Find where the given text appears and provide that cell's center as (X, Y) coordinate. 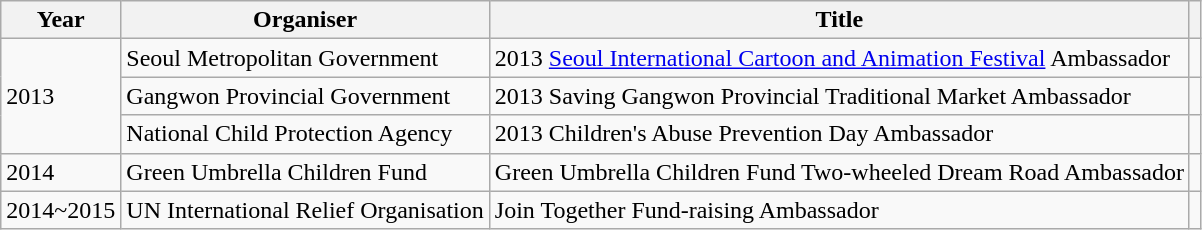
Title (839, 20)
2013 Seoul International Cartoon and Animation Festival Ambassador (839, 58)
2013 Saving Gangwon Provincial Traditional Market Ambassador (839, 96)
2013 (61, 96)
Organiser (306, 20)
2014~2015 (61, 210)
2013 Children's Abuse Prevention Day Ambassador (839, 134)
UN International Relief Organisation (306, 210)
Seoul Metropolitan Government (306, 58)
Green Umbrella Children Fund Two-wheeled Dream Road Ambassador (839, 172)
National Child Protection Agency (306, 134)
Year (61, 20)
Join Together Fund-raising Ambassador (839, 210)
Green Umbrella Children Fund (306, 172)
Gangwon Provincial Government (306, 96)
2014 (61, 172)
